Find where the given text appears and provide that cell's center as (x, y) coordinate. 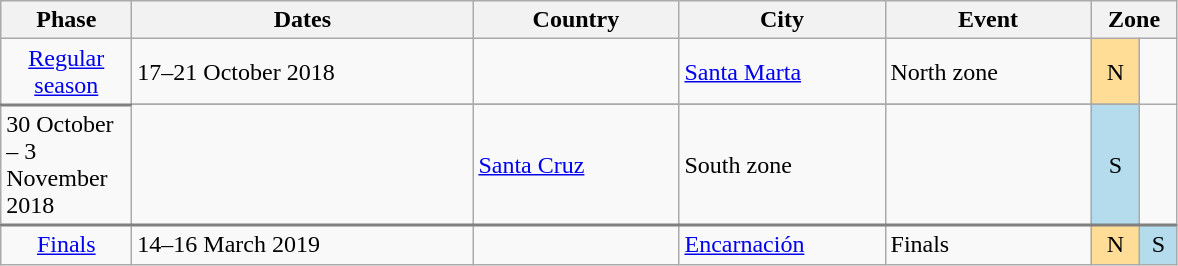
Country (576, 20)
Encarnación (782, 244)
Phase (66, 20)
30 October – 3 November 2018 (66, 166)
Dates (302, 20)
Santa Cruz (576, 166)
Zone (1134, 20)
South zone (782, 166)
City (782, 20)
North zone (988, 72)
17–21 October 2018 (302, 72)
Regularseason (66, 72)
Event (988, 20)
14–16 March 2019 (302, 244)
Santa Marta (782, 72)
